Search for the cell housing the specified text and yield its [x, y] center coordinate. 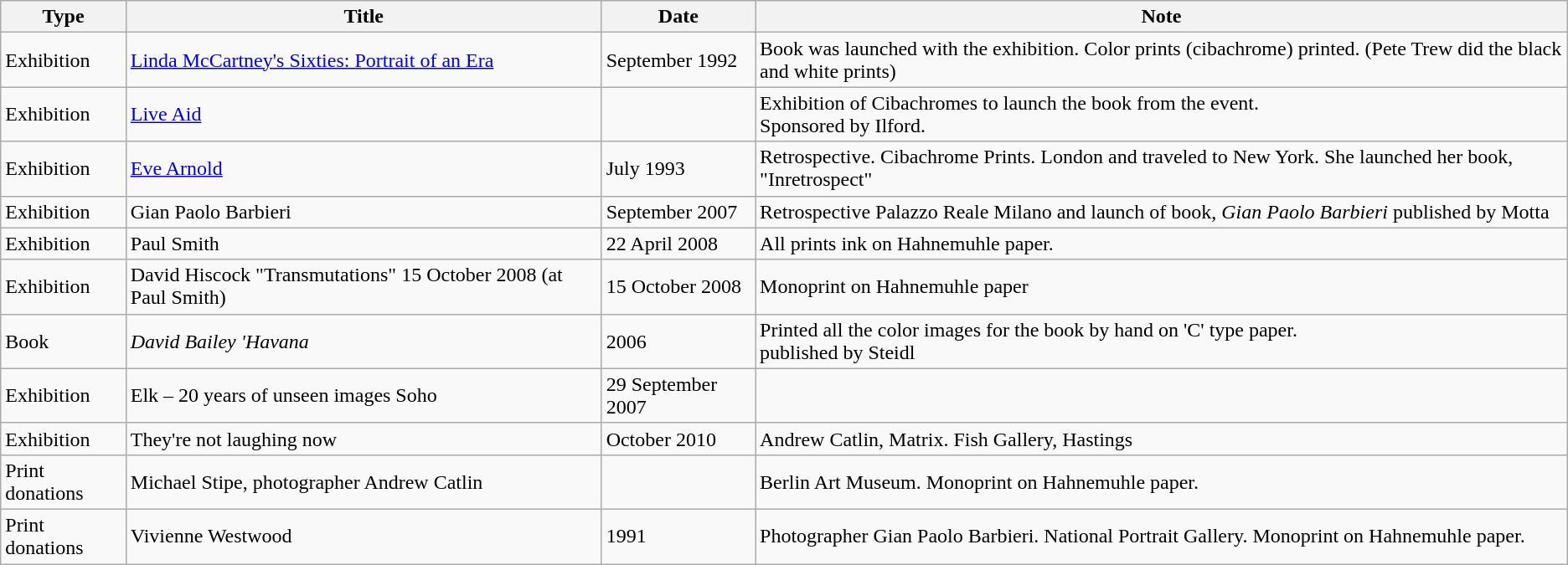
October 2010 [678, 439]
15 October 2008 [678, 286]
Vivienne Westwood [364, 536]
Photographer Gian Paolo Barbieri. National Portrait Gallery. Monoprint on Hahnemuhle paper. [1162, 536]
Paul Smith [364, 244]
Date [678, 17]
All prints ink on Hahnemuhle paper. [1162, 244]
Printed all the color images for the book by hand on 'C' type paper.published by Steidl [1162, 342]
Berlin Art Museum. Monoprint on Hahnemuhle paper. [1162, 482]
Retrospective Palazzo Reale Milano and launch of book, Gian Paolo Barbieri published by Motta [1162, 212]
Note [1162, 17]
Exhibition of Cibachromes to launch the book from the event.Sponsored by Ilford. [1162, 114]
July 1993 [678, 169]
They're not laughing now [364, 439]
Elk – 20 years of unseen images Soho [364, 395]
Book [64, 342]
David Bailey 'Havana [364, 342]
Retrospective. Cibachrome Prints. London and traveled to New York. She launched her book, "Inretrospect" [1162, 169]
22 April 2008 [678, 244]
David Hiscock "Transmutations" 15 October 2008 (at Paul Smith) [364, 286]
Monoprint on Hahnemuhle paper [1162, 286]
Title [364, 17]
Andrew Catlin, Matrix. Fish Gallery, Hastings [1162, 439]
September 1992 [678, 60]
September 2007 [678, 212]
Type [64, 17]
Live Aid [364, 114]
Linda McCartney's Sixties: Portrait of an Era [364, 60]
Book was launched with the exhibition. Color prints (cibachrome) printed. (Pete Trew did the black and white prints) [1162, 60]
29 September 2007 [678, 395]
Eve Arnold [364, 169]
2006 [678, 342]
Michael Stipe, photographer Andrew Catlin [364, 482]
Gian Paolo Barbieri [364, 212]
1991 [678, 536]
